Determine the (X, Y) coordinate at the center of the cell enclosing the given text.  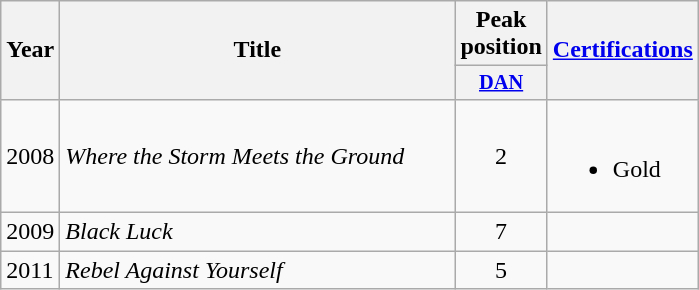
2009 (30, 232)
2008 (30, 156)
7 (501, 232)
Year (30, 50)
Black Luck (258, 232)
2011 (30, 270)
Certifications (622, 50)
Where the Storm Meets the Ground (258, 156)
DAN (501, 83)
Gold (622, 156)
Title (258, 50)
5 (501, 270)
Rebel Against Yourself (258, 270)
2 (501, 156)
Peak position (501, 34)
